Output the (x, y) coordinate of the center of the cell containing the given text.  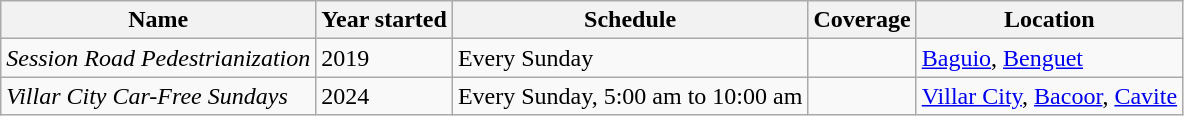
Year started (384, 20)
Session Road Pedestrianization (158, 58)
Villar City Car-Free Sundays (158, 96)
Baguio, Benguet (1049, 58)
Schedule (630, 20)
Every Sunday, 5:00 am to 10:00 am (630, 96)
Every Sunday (630, 58)
2019 (384, 58)
2024 (384, 96)
Coverage (862, 20)
Location (1049, 20)
Villar City, Bacoor, Cavite (1049, 96)
Name (158, 20)
